For the text-containing cell, return its midpoint in (x, y) coordinate format. 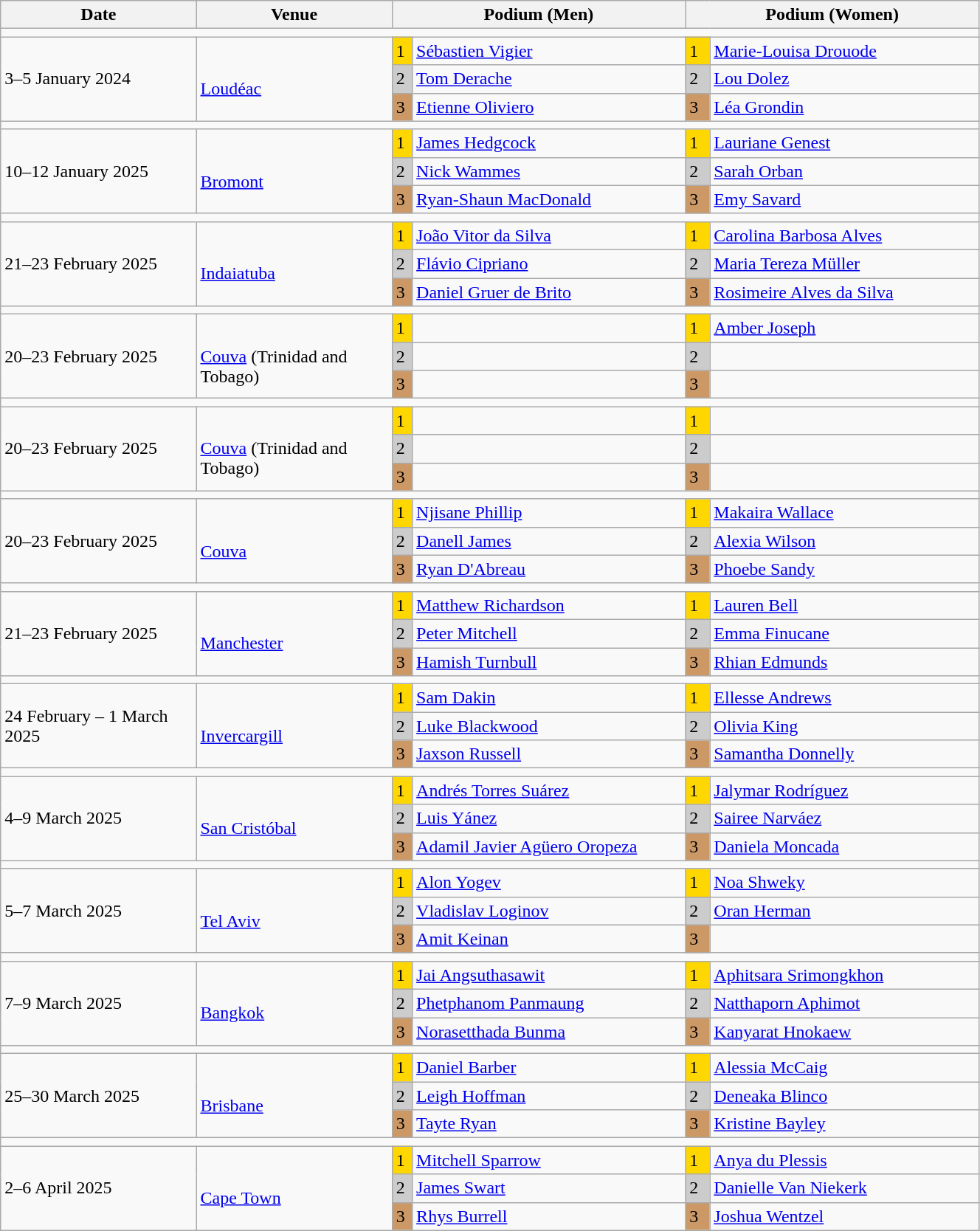
Alexia Wilson (844, 541)
Jai Angsuthasawit (549, 975)
Jaxson Russell (549, 754)
João Vitor da Silva (549, 235)
Phoebe Sandy (844, 569)
Cape Town (294, 1188)
Rhian Edmunds (844, 662)
Tayte Ryan (549, 1124)
Samantha Donnelly (844, 754)
Kanyarat Hnokaew (844, 1031)
2–6 April 2025 (99, 1188)
Alessia McCaig (844, 1068)
4–9 March 2025 (99, 818)
Lou Dolez (844, 79)
24 February – 1 March 2025 (99, 726)
Tom Derache (549, 79)
Matthew Richardson (549, 605)
James Hedgcock (549, 143)
Danell James (549, 541)
Olivia King (844, 726)
Rhys Burrell (549, 1216)
Emy Savard (844, 199)
Sarah Orban (844, 171)
Oran Herman (844, 911)
Manchester (294, 633)
Makaira Wallace (844, 513)
Etienne Oliviero (549, 107)
Maria Tereza Müller (844, 263)
Luis Yánez (549, 818)
Deneaka Blinco (844, 1096)
Anya du Plessis (844, 1160)
10–12 January 2025 (99, 171)
Marie-Louisa Drouode (844, 51)
Mitchell Sparrow (549, 1160)
Amber Joseph (844, 328)
Luke Blackwood (549, 726)
Sébastien Vigier (549, 51)
Léa Grondin (844, 107)
Peter Mitchell (549, 633)
Nick Wammes (549, 171)
Podium (Women) (832, 15)
Daniela Moncada (844, 846)
Invercargill (294, 726)
Sairee Narváez (844, 818)
Andrés Torres Suárez (549, 790)
Leigh Hoffman (549, 1096)
Njisane Phillip (549, 513)
Flávio Cipriano (549, 263)
Aphitsara Srimongkhon (844, 975)
Indaiatuba (294, 263)
San Cristóbal (294, 818)
Lauren Bell (844, 605)
Loudéac (294, 79)
Venue (294, 15)
25–30 March 2025 (99, 1096)
Kristine Bayley (844, 1124)
Ryan D'Abreau (549, 569)
Alon Yogev (549, 883)
Ellesse Andrews (844, 698)
Joshua Wentzel (844, 1216)
Carolina Barbosa Alves (844, 235)
Vladislav Loginov (549, 911)
Adamil Javier Agüero Oropeza (549, 846)
7–9 March 2025 (99, 1003)
Sam Dakin (549, 698)
Rosimeire Alves da Silva (844, 292)
Couva (294, 541)
Lauriane Genest (844, 143)
3–5 January 2024 (99, 79)
Norasetthada Bunma (549, 1031)
Ryan-Shaun MacDonald (549, 199)
Danielle Van Niekerk (844, 1188)
Amit Keinan (549, 939)
Jalymar Rodríguez (844, 790)
Hamish Turnbull (549, 662)
Date (99, 15)
Noa Shweky (844, 883)
Daniel Barber (549, 1068)
Brisbane (294, 1096)
Emma Finucane (844, 633)
Podium (Men) (539, 15)
James Swart (549, 1188)
Bangkok (294, 1003)
Phetphanom Panmaung (549, 1003)
Bromont (294, 171)
Tel Aviv (294, 911)
Natthaporn Aphimot (844, 1003)
5–7 March 2025 (99, 911)
Daniel Gruer de Brito (549, 292)
